Scan for the cell matching the given text and deliver its [x, y] coordinate at center. 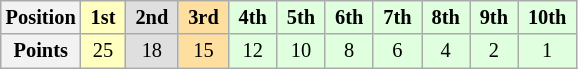
1 [547, 51]
Points [41, 51]
4 [446, 51]
3rd [203, 17]
8 [349, 51]
9th [494, 17]
4th [253, 17]
10th [547, 17]
5th [301, 17]
15 [203, 51]
12 [253, 51]
2nd [152, 17]
8th [446, 17]
10 [301, 51]
6th [349, 17]
18 [152, 51]
2 [494, 51]
25 [104, 51]
Position [41, 17]
7th [397, 17]
1st [104, 17]
6 [397, 51]
